Output the (X, Y) coordinate of the center of the cell containing the given text.  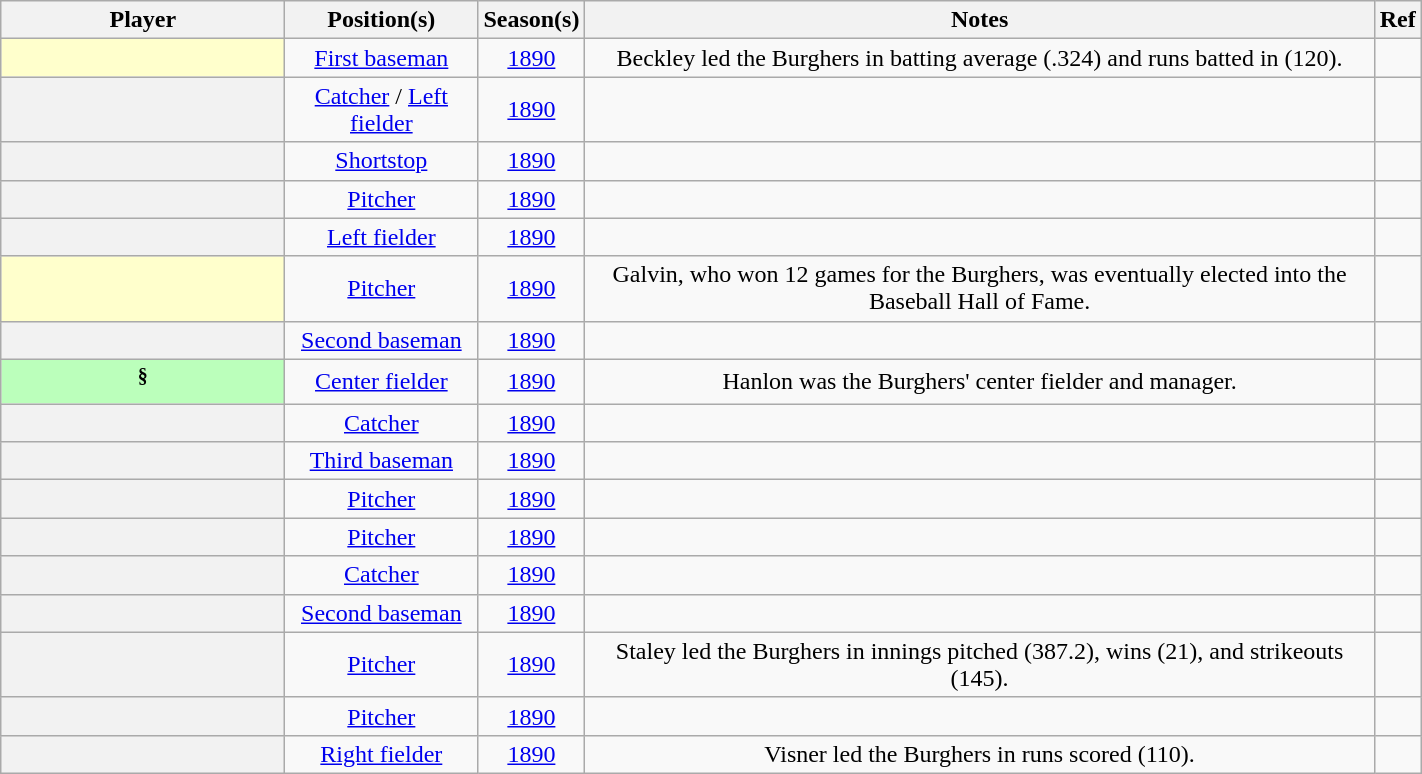
Catcher / Left fielder (382, 110)
Third baseman (382, 461)
Shortstop (382, 161)
Left fielder (382, 237)
Galvin, who won 12 games for the Burghers, was eventually elected into the Baseball Hall of Fame. (980, 288)
Season(s) (532, 20)
Staley led the Burghers in innings pitched (387.2), wins (21), and strikeouts (145). (980, 664)
Visner led the Burghers in runs scored (110). (980, 754)
Hanlon was the Burghers' center fielder and manager. (980, 382)
Ref (1398, 20)
Position(s) (382, 20)
Notes (980, 20)
Player (143, 20)
Right fielder (382, 754)
First baseman (382, 58)
Beckley led the Burghers in batting average (.324) and runs batted in (120). (980, 58)
Center fielder (382, 382)
§ (143, 382)
